Find where the given text appears and provide that cell's center as [X, Y] coordinate. 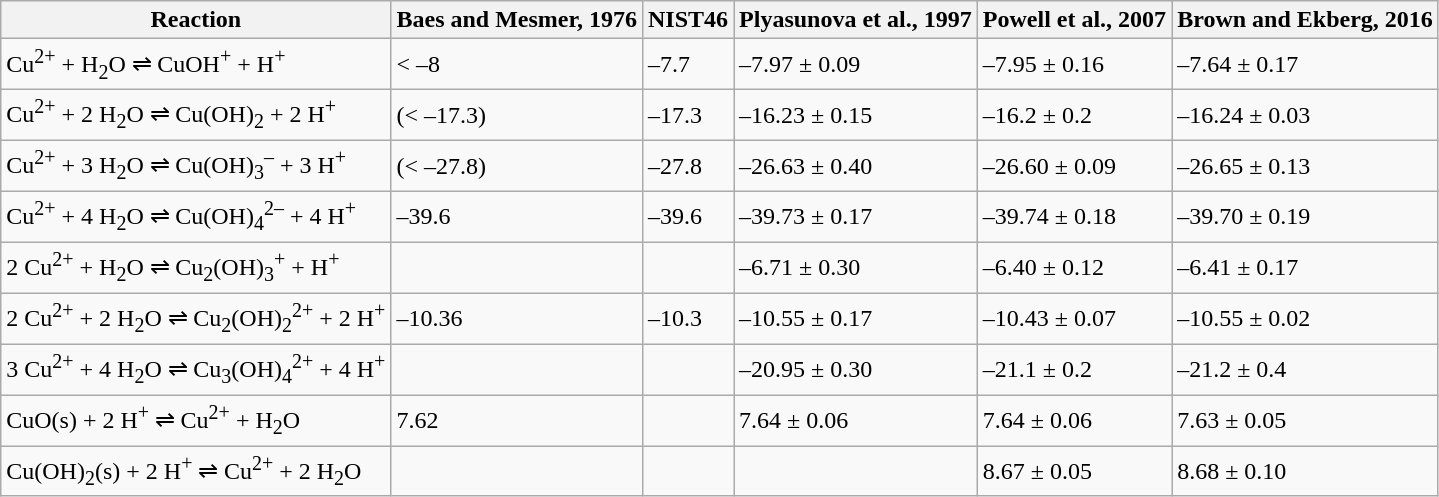
–26.63 ± 0.40 [856, 166]
–10.55 ± 0.17 [856, 318]
Reaction [196, 20]
CuO(s) + 2 H+ ⇌ Cu2+ + H2O [196, 420]
–16.23 ± 0.15 [856, 116]
Cu2+ + 4 H2O ⇌ Cu(OH)42– + 4 H+ [196, 216]
–10.55 ± 0.02 [1306, 318]
(< –17.3) [517, 116]
–6.71 ± 0.30 [856, 268]
3 Cu2+ + 4 H2O ⇌ Cu3(OH)42+ + 4 H+ [196, 370]
Cu(OH)2(s) + 2 H+ ⇌ Cu2+ + 2 H2O [196, 472]
2 Cu2+ + 2 H2O ⇌ Cu2(OH)22+ + 2 H+ [196, 318]
–17.3 [688, 116]
–10.43 ± 0.07 [1074, 318]
–7.97 ± 0.09 [856, 64]
–21.1 ± 0.2 [1074, 370]
(< –27.8) [517, 166]
–16.2 ± 0.2 [1074, 116]
–7.7 [688, 64]
7.63 ± 0.05 [1306, 420]
7.62 [517, 420]
Cu2+ + H2O ⇌ CuOH+ + H+ [196, 64]
–7.64 ± 0.17 [1306, 64]
Cu2+ + 2 H2O ⇌ Cu(OH)2 + 2 H+ [196, 116]
NIST46 [688, 20]
< –8 [517, 64]
8.68 ± 0.10 [1306, 472]
Baes and Mesmer, 1976 [517, 20]
–21.2 ± 0.4 [1306, 370]
–10.36 [517, 318]
–26.60 ± 0.09 [1074, 166]
Powell et al., 2007 [1074, 20]
–6.40 ± 0.12 [1074, 268]
8.67 ± 0.05 [1074, 472]
–26.65 ± 0.13 [1306, 166]
–39.73 ± 0.17 [856, 216]
–6.41 ± 0.17 [1306, 268]
–39.70 ± 0.19 [1306, 216]
–20.95 ± 0.30 [856, 370]
Brown and Ekberg, 2016 [1306, 20]
Cu2+ + 3 H2O ⇌ Cu(OH)3– + 3 H+ [196, 166]
–7.95 ± 0.16 [1074, 64]
–16.24 ± 0.03 [1306, 116]
–39.74 ± 0.18 [1074, 216]
–10.3 [688, 318]
–27.8 [688, 166]
Plyasunova et al., 1997 [856, 20]
2 Cu2+ + H2O ⇌ Cu2(OH)3+ + H+ [196, 268]
